Locate the cell with the specified text and output its [x, y] center coordinate. 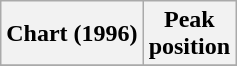
Chart (1996) [72, 34]
Peakposition [189, 34]
